Output the [x, y] coordinate of the center of the cell containing the given text.  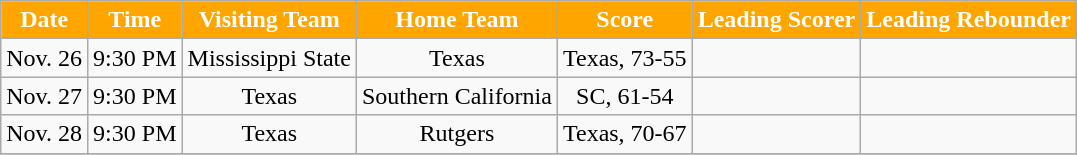
Leading Scorer [776, 20]
Score [624, 20]
Visiting Team [269, 20]
SC, 61-54 [624, 96]
Date [44, 20]
Texas, 70-67 [624, 134]
Mississippi State [269, 58]
Time [135, 20]
Leading Rebounder [969, 20]
Nov. 26 [44, 58]
Texas, 73-55 [624, 58]
Home Team [456, 20]
Rutgers [456, 134]
Southern California [456, 96]
Nov. 27 [44, 96]
Nov. 28 [44, 134]
